Identify which cell holds the provided text, then report its (X, Y) central coordinate. 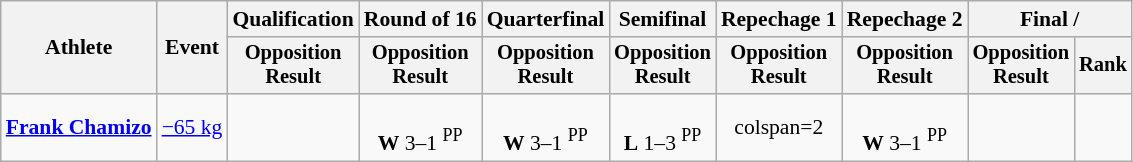
Repechage 1 (779, 19)
Event (192, 48)
Round of 16 (420, 19)
Quarterfinal (546, 19)
Final / (1050, 19)
Repechage 2 (905, 19)
L 1–3 PP (662, 128)
Frank Chamizo (79, 128)
Rank (1103, 66)
Semifinal (662, 19)
−65 kg (192, 128)
Athlete (79, 48)
colspan=2 (779, 128)
Qualification (292, 19)
